For the text-containing cell, return its midpoint in (x, y) coordinate format. 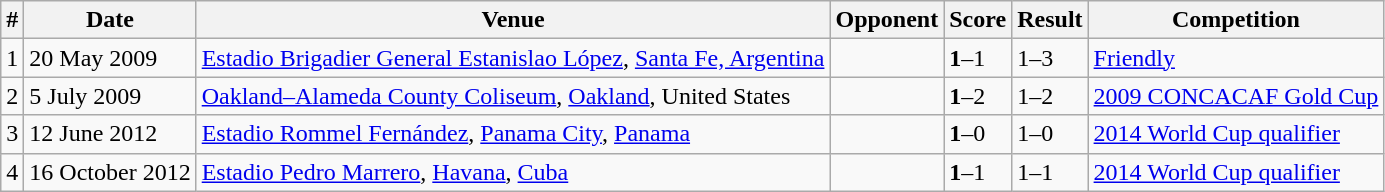
Friendly (1236, 58)
2 (12, 96)
Venue (513, 20)
20 May 2009 (110, 58)
12 June 2012 (110, 134)
Competition (1236, 20)
1–3 (1050, 58)
1 (12, 58)
# (12, 20)
Date (110, 20)
16 October 2012 (110, 172)
4 (12, 172)
5 July 2009 (110, 96)
Estadio Brigadier General Estanislao López, Santa Fe, Argentina (513, 58)
3 (12, 134)
Estadio Pedro Marrero, Havana, Cuba (513, 172)
Result (1050, 20)
Estadio Rommel Fernández, Panama City, Panama (513, 134)
Score (978, 20)
Oakland–Alameda County Coliseum, Oakland, United States (513, 96)
Opponent (887, 20)
2009 CONCACAF Gold Cup (1236, 96)
